Output the (X, Y) coordinate of the center of the cell containing the given text.  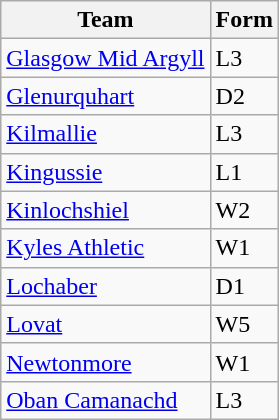
Team (106, 20)
Lochaber (106, 286)
Form (244, 20)
D1 (244, 286)
Oban Camanachd (106, 400)
Kingussie (106, 172)
Kinlochshiel (106, 210)
Glenurquhart (106, 96)
Newtonmore (106, 362)
Glasgow Mid Argyll (106, 58)
Lovat (106, 324)
Kyles Athletic (106, 248)
W2 (244, 210)
W5 (244, 324)
L1 (244, 172)
Kilmallie (106, 134)
D2 (244, 96)
